For the text-containing cell, return its midpoint in (X, Y) coordinate format. 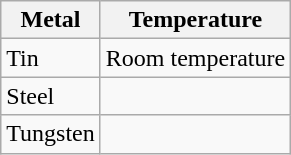
Steel (51, 96)
Metal (51, 20)
Tungsten (51, 134)
Temperature (195, 20)
Room temperature (195, 58)
Tin (51, 58)
